For the text-containing cell, return its midpoint in (x, y) coordinate format. 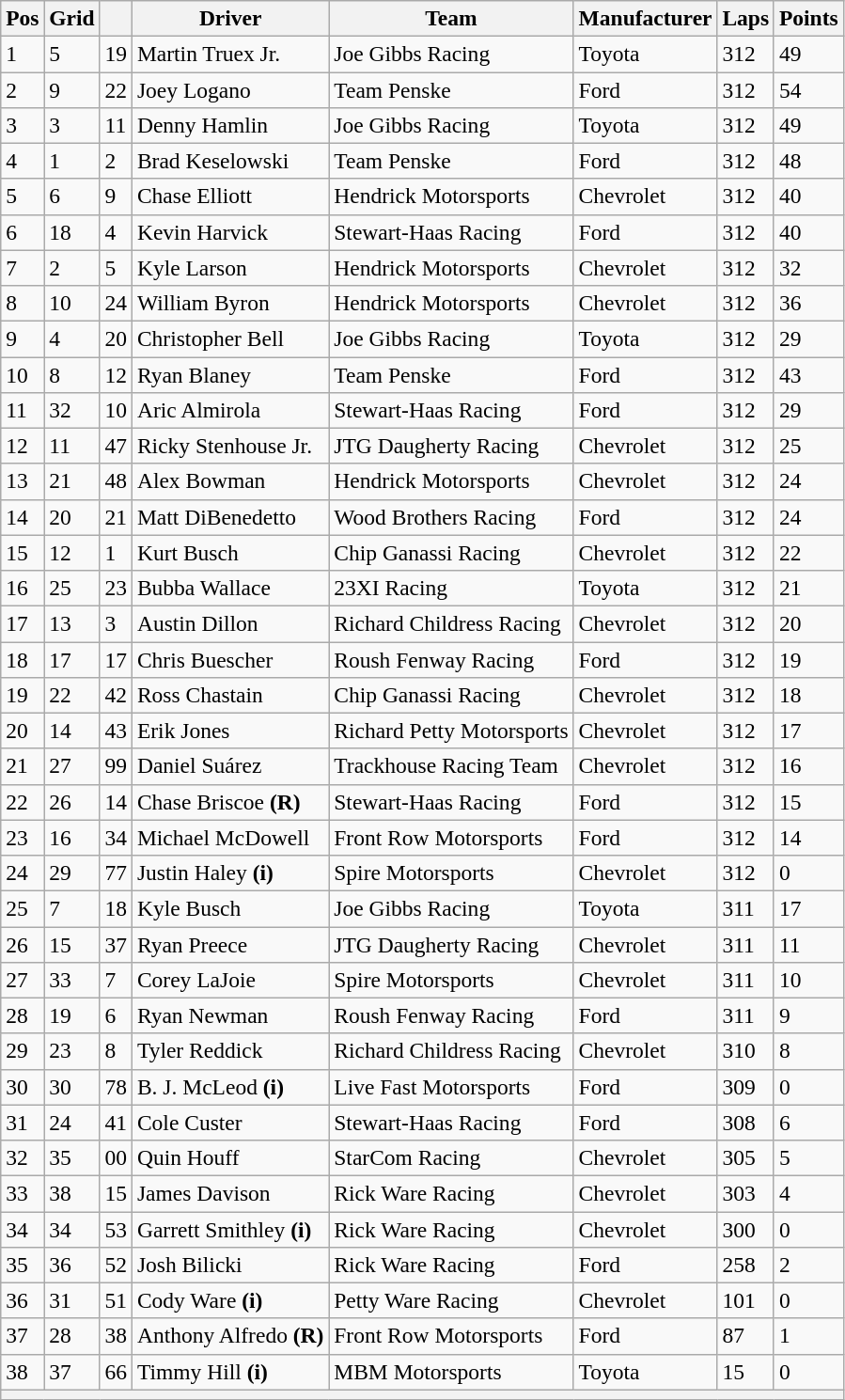
Team (451, 18)
Joey Logano (229, 89)
Kurt Busch (229, 553)
Points (808, 18)
Erik Jones (229, 731)
78 (116, 1087)
Garrett Smithley (i) (229, 1229)
77 (116, 873)
Richard Petty Motorsports (451, 731)
47 (116, 446)
99 (116, 766)
Kevin Harvick (229, 232)
305 (746, 1157)
66 (116, 1372)
Timmy Hill (i) (229, 1372)
258 (746, 1265)
Petty Ware Racing (451, 1300)
Driver (229, 18)
Wood Brothers Racing (451, 517)
Denny Hamlin (229, 125)
Aric Almirola (229, 410)
309 (746, 1087)
51 (116, 1300)
Ryan Blaney (229, 374)
87 (746, 1336)
Tyler Reddick (229, 1051)
Daniel Suárez (229, 766)
52 (116, 1265)
Anthony Alfredo (R) (229, 1336)
Kyle Busch (229, 908)
MBM Motorsports (451, 1372)
Matt DiBenedetto (229, 517)
Chris Buescher (229, 659)
Christopher Bell (229, 338)
41 (116, 1123)
Martin Truex Jr. (229, 54)
Ross Chastain (229, 695)
Pos (23, 18)
00 (116, 1157)
310 (746, 1051)
Alex Bowman (229, 481)
Grid (71, 18)
Laps (746, 18)
Chase Briscoe (R) (229, 802)
Ryan Preece (229, 944)
Austin Dillon (229, 623)
101 (746, 1300)
Brad Keselowski (229, 161)
Trackhouse Racing Team (451, 766)
Bubba Wallace (229, 588)
Manufacturer (645, 18)
303 (746, 1193)
308 (746, 1123)
Cody Ware (i) (229, 1300)
Josh Bilicki (229, 1265)
54 (808, 89)
Cole Custer (229, 1123)
StarCom Racing (451, 1157)
Ricky Stenhouse Jr. (229, 446)
300 (746, 1229)
42 (116, 695)
Live Fast Motorsports (451, 1087)
Michael McDowell (229, 838)
B. J. McLeod (i) (229, 1087)
Justin Haley (i) (229, 873)
Corey LaJoie (229, 980)
53 (116, 1229)
23XI Racing (451, 588)
Chase Elliott (229, 197)
Ryan Newman (229, 1015)
Quin Houff (229, 1157)
William Byron (229, 303)
James Davison (229, 1193)
Kyle Larson (229, 268)
